Detect which cell encompasses the target text, then output its (x, y) center coordinate. 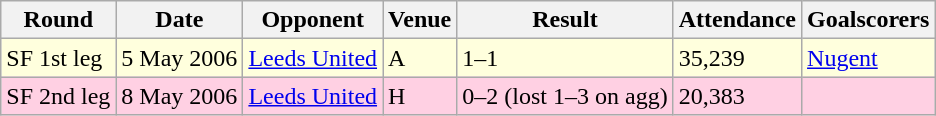
8 May 2006 (180, 96)
20,383 (737, 96)
Date (180, 20)
Round (58, 20)
5 May 2006 (180, 58)
Opponent (313, 20)
Attendance (737, 20)
Goalscorers (868, 20)
0–2 (lost 1–3 on agg) (565, 96)
Result (565, 20)
H (420, 96)
A (420, 58)
35,239 (737, 58)
1–1 (565, 58)
Nugent (868, 58)
SF 1st leg (58, 58)
SF 2nd leg (58, 96)
Venue (420, 20)
